Search for the cell housing the specified text and yield its (X, Y) center coordinate. 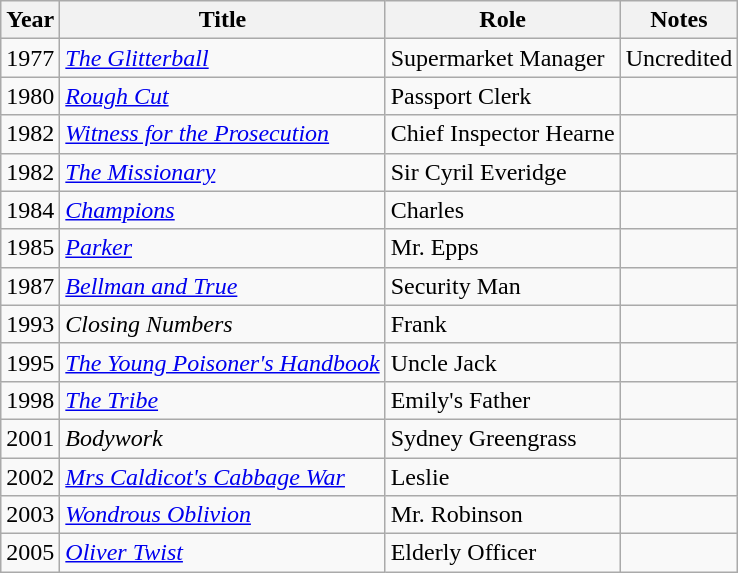
Sydney Greengrass (502, 438)
Frank (502, 324)
Elderly Officer (502, 553)
Role (502, 20)
Sir Cyril Everidge (502, 172)
Oliver Twist (222, 553)
Mrs Caldicot's Cabbage War (222, 477)
Title (222, 20)
Champions (222, 210)
1998 (30, 400)
2005 (30, 553)
Wondrous Oblivion (222, 515)
The Young Poisoner's Handbook (222, 362)
Chief Inspector Hearne (502, 134)
1980 (30, 96)
1977 (30, 58)
2003 (30, 515)
1985 (30, 248)
Closing Numbers (222, 324)
Uncle Jack (502, 362)
1993 (30, 324)
Witness for the Prosecution (222, 134)
Rough Cut (222, 96)
Security Man (502, 286)
Mr. Epps (502, 248)
2001 (30, 438)
Charles (502, 210)
1995 (30, 362)
Year (30, 20)
Leslie (502, 477)
Emily's Father (502, 400)
Bellman and True (222, 286)
Bodywork (222, 438)
The Tribe (222, 400)
Uncredited (679, 58)
Notes (679, 20)
Passport Clerk (502, 96)
The Missionary (222, 172)
Parker (222, 248)
1987 (30, 286)
The Glitterball (222, 58)
Supermarket Manager (502, 58)
Mr. Robinson (502, 515)
1984 (30, 210)
2002 (30, 477)
